Extract the [x, y] coordinate from the center of the cell holding the provided text.  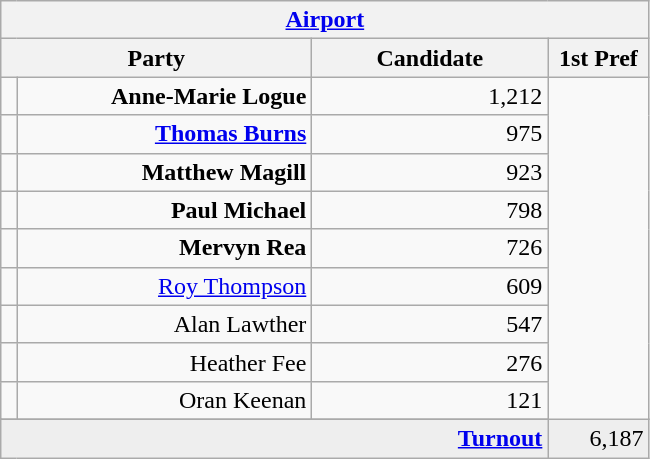
1,212 [430, 96]
547 [430, 324]
Oran Keenan [164, 400]
121 [430, 400]
Roy Thompson [164, 286]
Thomas Burns [164, 134]
Candidate [430, 58]
Alan Lawther [164, 324]
Anne-Marie Logue [164, 96]
975 [430, 134]
276 [430, 362]
726 [430, 248]
Turnout [274, 438]
923 [430, 172]
Party [156, 58]
1st Pref [598, 58]
6,187 [598, 438]
Paul Michael [164, 210]
609 [430, 286]
798 [430, 210]
Airport [325, 20]
Matthew Magill [164, 172]
Mervyn Rea [164, 248]
Heather Fee [164, 362]
